Output the [x, y] coordinate of the center of the cell containing the given text.  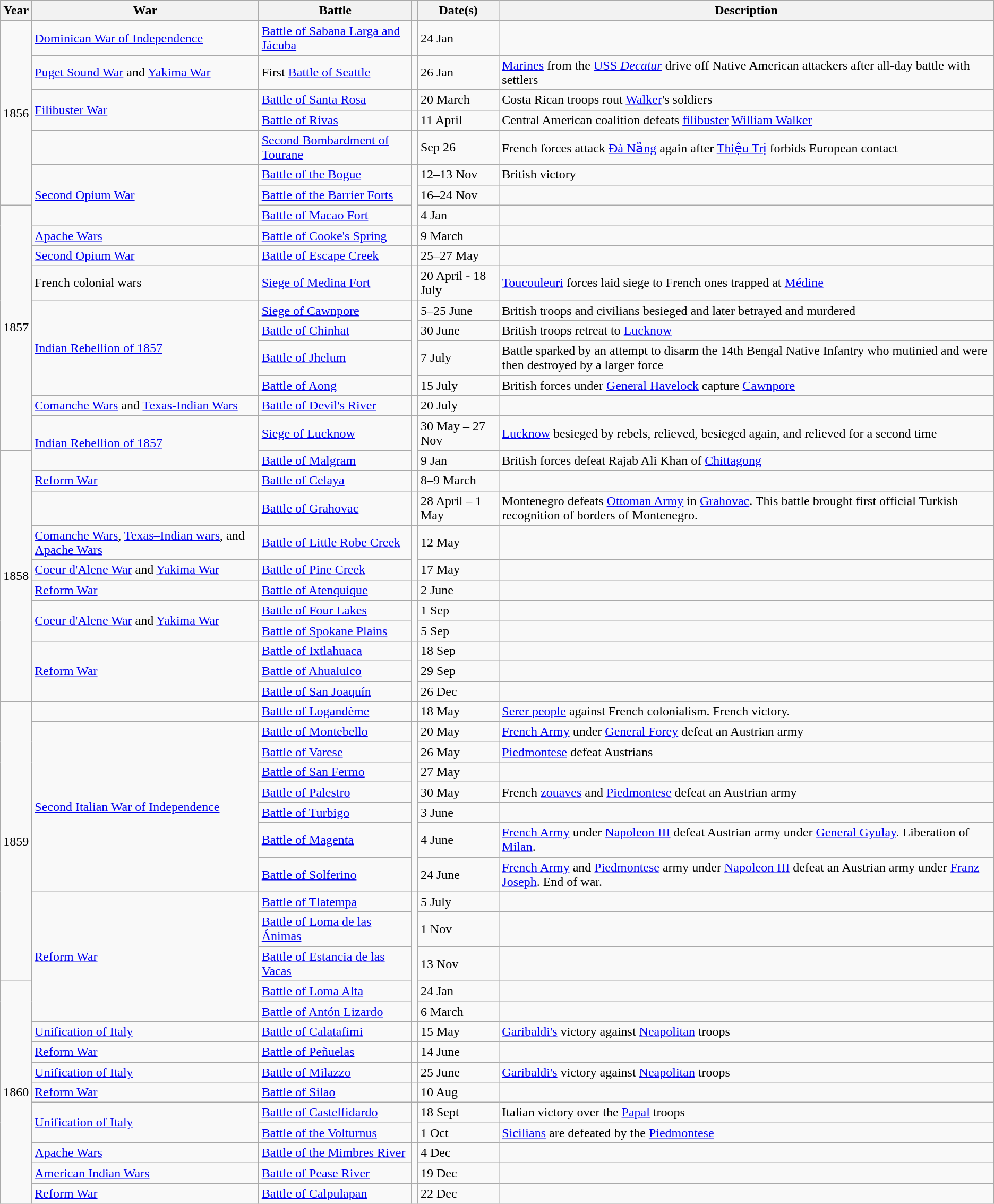
Battle of Tlatempa [335, 902]
Battle of Santa Rosa [335, 100]
1859 [16, 841]
18 Sept [458, 1113]
25–27 May [458, 255]
Year [16, 11]
Puget Sound War and Yakima War [145, 72]
5 Sep [458, 630]
French colonial wars [145, 283]
Sep 26 [458, 148]
Second Italian War of Independence [145, 807]
12–13 Nov [458, 175]
Battle of Varese [335, 752]
1 Nov [458, 929]
British victory [747, 175]
14 June [458, 1052]
15 May [458, 1031]
French Army and Piedmontese army under Napoleon III defeat an Austrian army under Franz Joseph. End of war. [747, 874]
French Army under General Forey defeat an Austrian army [747, 732]
20 March [458, 100]
19 Dec [458, 1173]
Filibuster War [145, 110]
Battle of Pease River [335, 1173]
Comanche Wars and Texas-Indian Wars [145, 406]
Battle of the Mimbres River [335, 1153]
Battle of Cooke's Spring [335, 235]
Battle of Loma de las Ánimas [335, 929]
11 April [458, 120]
Battle of San Fermo [335, 772]
10 Aug [458, 1092]
3 June [458, 813]
Battle of Logandème [335, 712]
Battle of Devil's River [335, 406]
13 Nov [458, 963]
26 Dec [458, 691]
Battle of Atenquique [335, 590]
Date(s) [458, 11]
5–25 June [458, 311]
British troops and civilians besieged and later betrayed and murdered [747, 311]
First Battle of Seattle [335, 72]
Piedmontese defeat Austrians [747, 752]
Central American coalition defeats filibuster William Walker [747, 120]
Battle of Pine Creek [335, 570]
Description [747, 11]
Comanche Wars, Texas–Indian wars, and Apache Wars [145, 543]
Battle of the Bogue [335, 175]
26 Jan [458, 72]
Battle of Jhelum [335, 358]
French zouaves and Piedmontese defeat an Austrian army [747, 792]
5 July [458, 902]
4 Dec [458, 1153]
Costa Rican troops rout Walker's soldiers [747, 100]
Battle of Estancia de las Vacas [335, 963]
Battle of Calpulapan [335, 1193]
Serer people against French colonialism. French victory. [747, 712]
1857 [16, 328]
Battle of Magenta [335, 840]
British forces under General Havelock capture Cawnpore [747, 386]
Siege of Medina Fort [335, 283]
Siege of Cawnpore [335, 311]
24 June [458, 874]
French Army under Napoleon III defeat Austrian army under General Gyulay. Liberation of Milan. [747, 840]
4 June [458, 840]
2 June [458, 590]
Battle of Aong [335, 386]
British troops retreat to Lucknow [747, 331]
27 May [458, 772]
Montenegro defeats Ottoman Army in Grahovac. This battle brought first official Turkish recognition of borders of Montenegro. [747, 508]
9 March [458, 235]
Battle of Turbigo [335, 813]
Battle of Antón Lizardo [335, 1011]
Battle of Grahovac [335, 508]
1858 [16, 576]
28 April – 1 May [458, 508]
Battle [335, 11]
Battle of Montebello [335, 732]
30 June [458, 331]
Battle of Little Robe Creek [335, 543]
Battle of Loma Alta [335, 991]
Battle of Ahualulco [335, 671]
30 May [458, 792]
Battle of Malgram [335, 460]
Sicilians are defeated by the Piedmontese [747, 1133]
15 July [458, 386]
British forces defeat Rajab Ali Khan of Chittagong [747, 460]
30 May – 27 Nov [458, 433]
Second Bombardment of Tourane [335, 148]
1 Sep [458, 610]
Battle of Rivas [335, 120]
French forces attack Đà Nẵng again after Thiệu Trị forbids European contact [747, 148]
1 Oct [458, 1133]
Battle of Peñuelas [335, 1052]
4 Jan [458, 215]
26 May [458, 752]
18 Sep [458, 651]
20 July [458, 406]
Battle of Silao [335, 1092]
Battle of the Barrier Forts [335, 195]
Marines from the USS Decatur drive off Native American attackers after all-day battle with settlers [747, 72]
16–24 Nov [458, 195]
Lucknow besieged by rebels, relieved, besieged again, and relieved for a second time [747, 433]
Battle of Sabana Larga and Jácuba [335, 38]
18 May [458, 712]
1856 [16, 113]
Siege of Lucknow [335, 433]
8–9 March [458, 481]
Battle of Spokane Plains [335, 630]
Battle of the Volturnus [335, 1133]
20 April - 18 July [458, 283]
1860 [16, 1092]
Battle of Ixtlahuaca [335, 651]
9 Jan [458, 460]
17 May [458, 570]
12 May [458, 543]
American Indian Wars [145, 1173]
Battle of Milazzo [335, 1072]
Toucouleuri forces laid siege to French ones trapped at Médine [747, 283]
25 June [458, 1072]
Battle of Calatafimi [335, 1031]
7 July [458, 358]
Battle of Macao Fort [335, 215]
Dominican War of Independence [145, 38]
War [145, 11]
Battle of San Joaquín [335, 691]
22 Dec [458, 1193]
Battle sparked by an attempt to disarm the 14th Bengal Native Infantry who mutinied and were then destroyed by a larger force [747, 358]
Battle of Celaya [335, 481]
Battle of Four Lakes [335, 610]
Battle of Chinhat [335, 331]
Italian victory over the Papal troops [747, 1113]
29 Sep [458, 671]
Battle of Castelfidardo [335, 1113]
Battle of Palestro [335, 792]
6 March [458, 1011]
Battle of Escape Creek [335, 255]
20 May [458, 732]
Battle of Solferino [335, 874]
